Return the (X, Y) coordinate for the center point of the cell that contains the specified text.  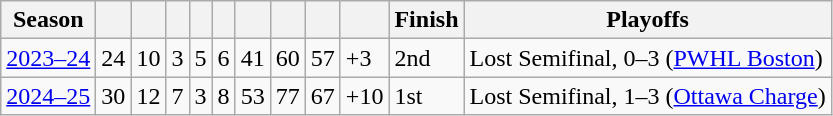
41 (252, 58)
77 (288, 96)
57 (322, 58)
12 (148, 96)
60 (288, 58)
+3 (364, 58)
10 (148, 58)
8 (224, 96)
2023–24 (48, 58)
Finish (426, 20)
+10 (364, 96)
67 (322, 96)
6 (224, 58)
Lost Semifinal, 0–3 (PWHL Boston) (648, 58)
24 (114, 58)
Season (48, 20)
Lost Semifinal, 1–3 (Ottawa Charge) (648, 96)
7 (178, 96)
Playoffs (648, 20)
2nd (426, 58)
2024–25 (48, 96)
1st (426, 96)
5 (200, 58)
53 (252, 96)
30 (114, 96)
